Find where the given text appears and provide that cell's center as [x, y] coordinate. 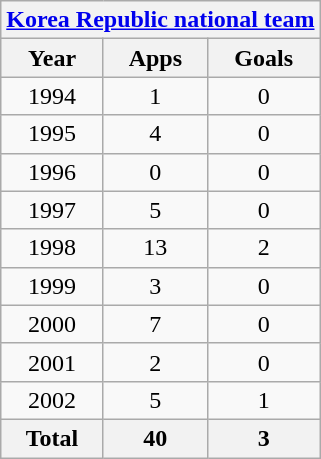
Korea Republic national team [160, 20]
2001 [52, 362]
Apps [155, 58]
7 [155, 324]
Total [52, 438]
1998 [52, 248]
1995 [52, 134]
Goals [264, 58]
2002 [52, 400]
4 [155, 134]
1999 [52, 286]
1996 [52, 172]
40 [155, 438]
Year [52, 58]
1997 [52, 210]
13 [155, 248]
2000 [52, 324]
1994 [52, 96]
